For the text-containing cell, return its midpoint in (X, Y) coordinate format. 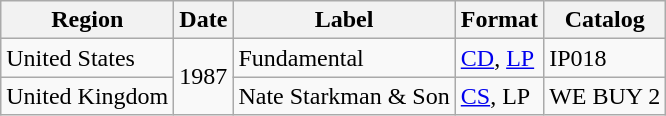
IP018 (605, 58)
Catalog (605, 20)
Region (88, 20)
WE BUY 2 (605, 96)
CS, LP (499, 96)
Format (499, 20)
Nate Starkman & Son (344, 96)
1987 (204, 77)
United States (88, 58)
United Kingdom (88, 96)
CD, LP (499, 58)
Fundamental (344, 58)
Date (204, 20)
Label (344, 20)
